Scan for the cell matching the given text and deliver its [x, y] coordinate at center. 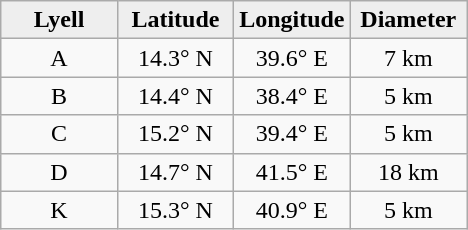
18 km [408, 172]
Longitude [292, 20]
39.4° E [292, 134]
K [59, 210]
15.2° N [175, 134]
C [59, 134]
B [59, 96]
15.3° N [175, 210]
39.6° E [292, 58]
14.3° N [175, 58]
Lyell [59, 20]
41.5° E [292, 172]
D [59, 172]
14.7° N [175, 172]
7 km [408, 58]
38.4° E [292, 96]
Latitude [175, 20]
14.4° N [175, 96]
A [59, 58]
40.9° E [292, 210]
Diameter [408, 20]
